For the text-containing cell, return its midpoint in (X, Y) coordinate format. 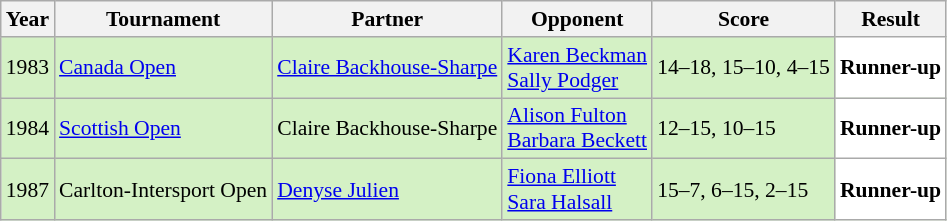
14–18, 15–10, 4–15 (744, 68)
1987 (28, 190)
Tournament (163, 19)
Karen Beckman Sally Podger (577, 68)
Fiona Elliott Sara Halsall (577, 190)
Canada Open (163, 68)
Carlton-Intersport Open (163, 190)
Opponent (577, 19)
1983 (28, 68)
12–15, 10–15 (744, 128)
1984 (28, 128)
Alison Fulton Barbara Beckett (577, 128)
Year (28, 19)
Scottish Open (163, 128)
Partner (387, 19)
15–7, 6–15, 2–15 (744, 190)
Result (890, 19)
Score (744, 19)
Denyse Julien (387, 190)
